Determine the [X, Y] coordinate at the center of the cell enclosing the given text.  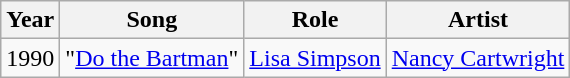
Role [315, 20]
Song [152, 20]
"Do the Bartman" [152, 58]
Artist [478, 20]
Nancy Cartwright [478, 58]
Lisa Simpson [315, 58]
1990 [30, 58]
Year [30, 20]
